Identify which cell holds the provided text, then report its [X, Y] central coordinate. 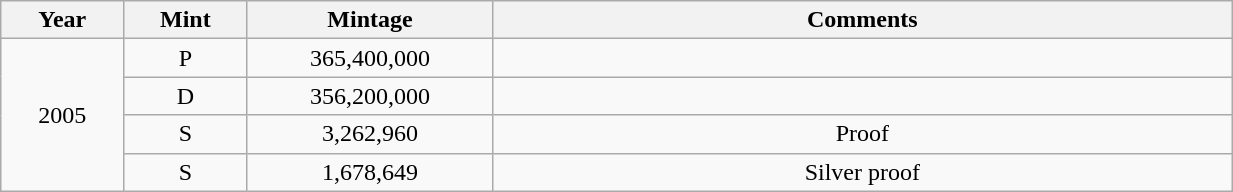
Silver proof [862, 172]
Mintage [370, 20]
P [186, 58]
1,678,649 [370, 172]
2005 [62, 115]
Comments [862, 20]
Proof [862, 134]
Year [62, 20]
365,400,000 [370, 58]
3,262,960 [370, 134]
Mint [186, 20]
D [186, 96]
356,200,000 [370, 96]
